For the text-containing cell, return its midpoint in (x, y) coordinate format. 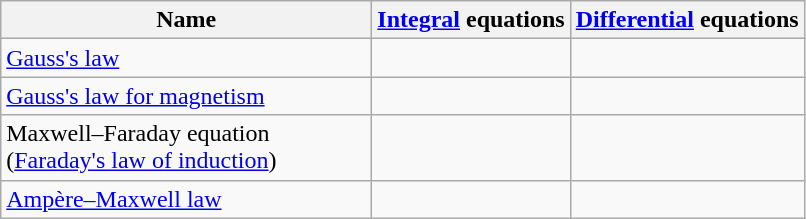
Gauss's law for magnetism (186, 96)
Ampère–Maxwell law (186, 199)
Name (186, 20)
Differential equations (687, 20)
Gauss's law (186, 58)
Integral equations (471, 20)
Maxwell–Faraday equation (Faraday's law of induction) (186, 148)
